Capture the cell that displays the provided text and extract its (x, y) central coordinate. 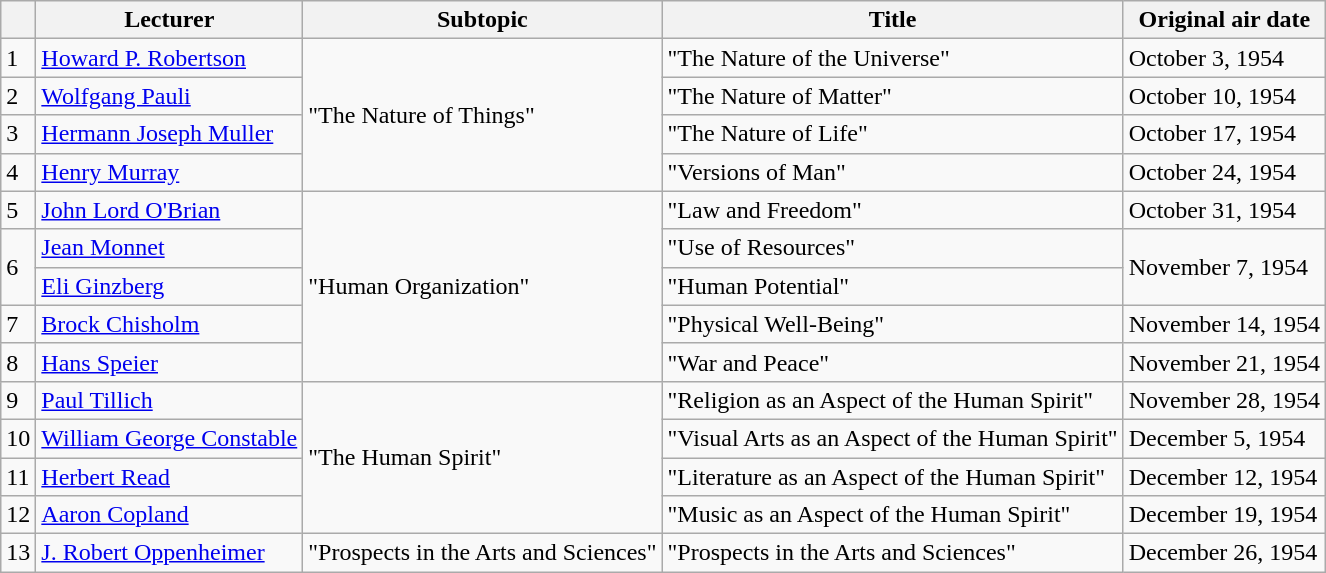
"Use of Resources" (892, 248)
Subtopic (482, 20)
October 31, 1954 (1224, 210)
10 (18, 438)
November 7, 1954 (1224, 267)
Henry Murray (170, 172)
1 (18, 58)
October 3, 1954 (1224, 58)
Aaron Copland (170, 515)
3 (18, 134)
"The Human Spirit" (482, 457)
9 (18, 400)
7 (18, 324)
"Physical Well-Being" (892, 324)
Lecturer (170, 20)
2 (18, 96)
"Human Organization" (482, 286)
6 (18, 267)
Wolfgang Pauli (170, 96)
November 21, 1954 (1224, 362)
October 10, 1954 (1224, 96)
"War and Peace" (892, 362)
"Music as an Aspect of the Human Spirit" (892, 515)
Hermann Joseph Muller (170, 134)
12 (18, 515)
December 5, 1954 (1224, 438)
11 (18, 477)
November 14, 1954 (1224, 324)
"The Nature of Life" (892, 134)
4 (18, 172)
Howard P. Robertson (170, 58)
"Visual Arts as an Aspect of the Human Spirit" (892, 438)
December 19, 1954 (1224, 515)
William George Constable (170, 438)
October 17, 1954 (1224, 134)
Title (892, 20)
"Versions of Man" (892, 172)
Brock Chisholm (170, 324)
8 (18, 362)
"The Nature of Things" (482, 115)
Jean Monnet (170, 248)
"Religion as an Aspect of the Human Spirit" (892, 400)
Eli Ginzberg (170, 286)
John Lord O'Brian (170, 210)
"Law and Freedom" (892, 210)
December 12, 1954 (1224, 477)
December 26, 1954 (1224, 553)
13 (18, 553)
Hans Speier (170, 362)
5 (18, 210)
"The Nature of Matter" (892, 96)
"The Nature of the Universe" (892, 58)
"Human Potential" (892, 286)
November 28, 1954 (1224, 400)
Paul Tillich (170, 400)
Original air date (1224, 20)
October 24, 1954 (1224, 172)
J. Robert Oppenheimer (170, 553)
Herbert Read (170, 477)
"Literature as an Aspect of the Human Spirit" (892, 477)
